Detect which cell encompasses the target text, then output its [X, Y] center coordinate. 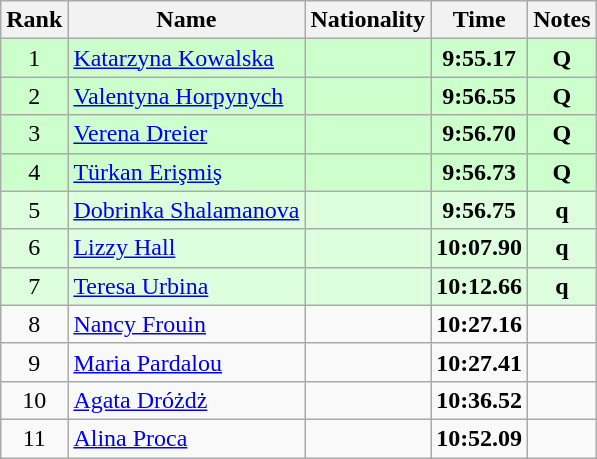
10:36.52 [480, 400]
4 [34, 172]
7 [34, 286]
Name [186, 20]
Alina Proca [186, 438]
Rank [34, 20]
10:27.16 [480, 324]
10:12.66 [480, 286]
3 [34, 134]
Nationality [368, 20]
Nancy Frouin [186, 324]
6 [34, 248]
2 [34, 96]
9:56.55 [480, 96]
5 [34, 210]
Teresa Urbina [186, 286]
Lizzy Hall [186, 248]
Maria Pardalou [186, 362]
Agata Dróżdż [186, 400]
9:55.17 [480, 58]
8 [34, 324]
10:27.41 [480, 362]
Verena Dreier [186, 134]
11 [34, 438]
Türkan Erişmiş [186, 172]
10:52.09 [480, 438]
9:56.70 [480, 134]
9 [34, 362]
Katarzyna Kowalska [186, 58]
Time [480, 20]
1 [34, 58]
10 [34, 400]
10:07.90 [480, 248]
9:56.75 [480, 210]
Notes [562, 20]
Valentyna Horpynych [186, 96]
Dobrinka Shalamanova [186, 210]
9:56.73 [480, 172]
